Return the [x, y] coordinate for the center point of the cell that contains the specified text.  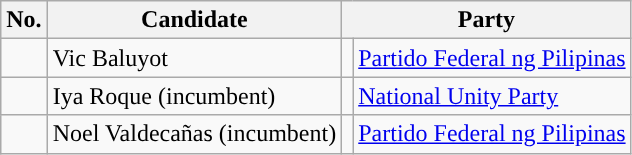
Candidate [194, 20]
Vic Baluyot [194, 58]
No. [24, 20]
Noel Valdecañas (incumbent) [194, 134]
National Unity Party [492, 96]
Party [486, 20]
Iya Roque (incumbent) [194, 96]
